Return [x, y] of the center of cell containing provided text 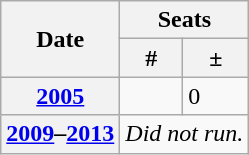
2009–2013 [60, 134]
Date [60, 39]
Seats [184, 20]
0 [216, 96]
2005 [60, 96]
± [216, 58]
Did not run. [184, 134]
# [152, 58]
